Output the (X, Y) coordinate of the center of the cell containing the given text.  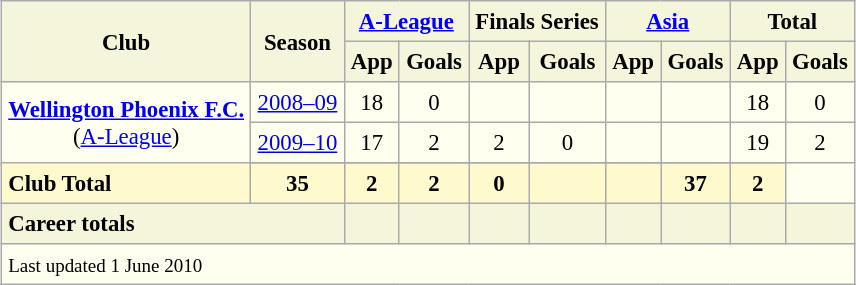
35 (298, 183)
Last updated 1 June 2010 (428, 264)
Season (298, 42)
2008–09 (298, 102)
37 (696, 183)
Club (126, 42)
Career totals (172, 223)
Total (792, 21)
Club Total (126, 183)
2009–10 (298, 142)
19 (758, 142)
Asia (668, 21)
17 (372, 142)
Finals Series (538, 21)
Wellington Phoenix F.C.(A-League) (126, 122)
A-League (406, 21)
